Scan for the cell matching the given text and deliver its [X, Y] coordinate at center. 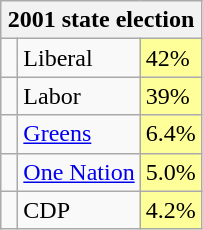
Labor [79, 96]
39% [170, 96]
CDP [79, 210]
42% [170, 58]
5.0% [170, 172]
2001 state election [101, 20]
One Nation [79, 172]
6.4% [170, 134]
Liberal [79, 58]
Greens [79, 134]
4.2% [170, 210]
